Determine the [X, Y] coordinate at the center of the cell enclosing the given text.  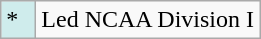
* [18, 20]
Led NCAA Division I [148, 20]
